Output the [X, Y] coordinate of the center of the cell containing the given text.  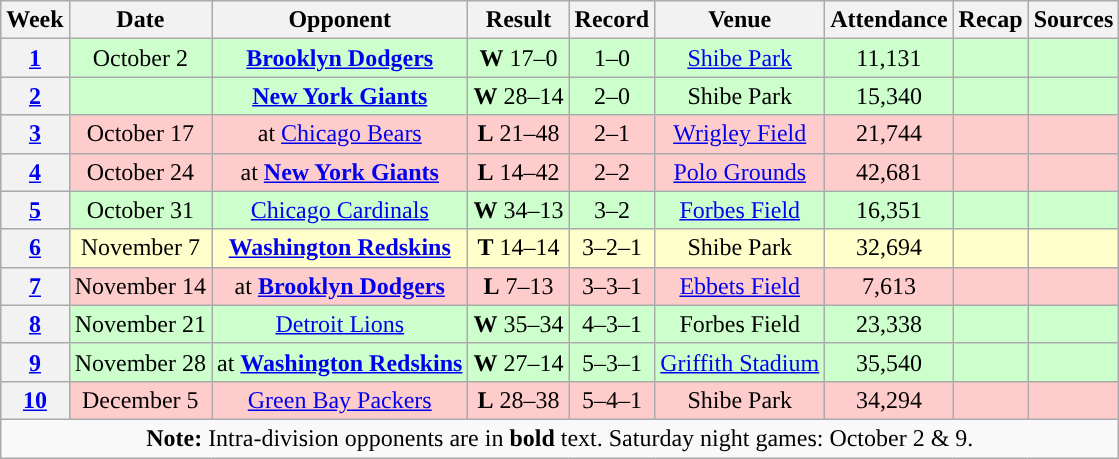
35,540 [889, 362]
Sources [1074, 20]
Date [140, 20]
3–2 [612, 210]
October 17 [140, 134]
15,340 [889, 96]
4 [35, 172]
21,744 [889, 134]
9 [35, 362]
November 14 [140, 286]
34,294 [889, 400]
W 34–13 [518, 210]
42,681 [889, 172]
6 [35, 248]
December 5 [140, 400]
W 17–0 [518, 58]
Detroit Lions [340, 324]
10 [35, 400]
T 14–14 [518, 248]
L 21–48 [518, 134]
New York Giants [340, 96]
W 35–34 [518, 324]
October 31 [140, 210]
32,694 [889, 248]
November 7 [140, 248]
Wrigley Field [740, 134]
1–0 [612, 58]
at Chicago Bears [340, 134]
11,131 [889, 58]
3 [35, 134]
November 28 [140, 362]
at New York Giants [340, 172]
Note: Intra-division opponents are in bold text. Saturday night games: October 2 & 9. [560, 438]
1 [35, 58]
5–3–1 [612, 362]
Polo Grounds [740, 172]
Chicago Cardinals [340, 210]
16,351 [889, 210]
at Brooklyn Dodgers [340, 286]
November 21 [140, 324]
Week [35, 20]
Result [518, 20]
5 [35, 210]
L 7–13 [518, 286]
at Washington Redskins [340, 362]
7 [35, 286]
2–2 [612, 172]
October 24 [140, 172]
Brooklyn Dodgers [340, 58]
3–2–1 [612, 248]
Griffith Stadium [740, 362]
Venue [740, 20]
2 [35, 96]
W 27–14 [518, 362]
8 [35, 324]
3–3–1 [612, 286]
Opponent [340, 20]
Recap [990, 20]
7,613 [889, 286]
L 28–38 [518, 400]
W 28–14 [518, 96]
23,338 [889, 324]
2–1 [612, 134]
4–3–1 [612, 324]
L 14–42 [518, 172]
2–0 [612, 96]
5–4–1 [612, 400]
Washington Redskins [340, 248]
October 2 [140, 58]
Attendance [889, 20]
Ebbets Field [740, 286]
Record [612, 20]
Green Bay Packers [340, 400]
